Output the (X, Y) coordinate of the center of the cell containing the given text.  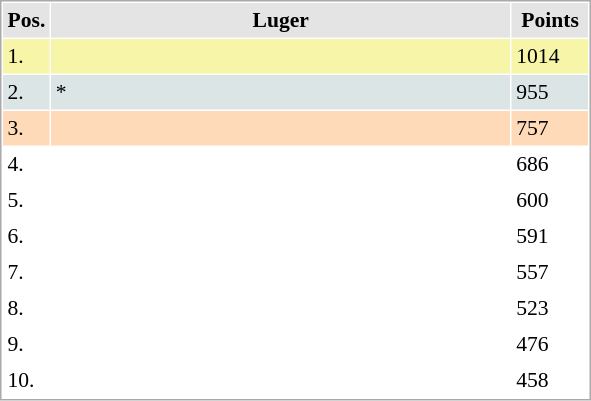
686 (550, 164)
Points (550, 20)
591 (550, 236)
3. (26, 128)
458 (550, 380)
Luger (280, 20)
9. (26, 344)
1014 (550, 56)
600 (550, 200)
757 (550, 128)
557 (550, 272)
7. (26, 272)
4. (26, 164)
523 (550, 308)
476 (550, 344)
8. (26, 308)
10. (26, 380)
5. (26, 200)
955 (550, 92)
2. (26, 92)
* (280, 92)
1. (26, 56)
6. (26, 236)
Pos. (26, 20)
